Find where the given text appears and provide that cell's center as (x, y) coordinate. 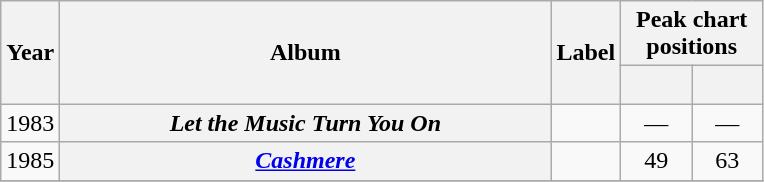
Label (586, 52)
Peak chart positions (692, 34)
Cashmere (306, 161)
1985 (30, 161)
63 (728, 161)
Let the Music Turn You On (306, 123)
49 (656, 161)
1983 (30, 123)
Album (306, 52)
Year (30, 52)
